Extract the [X, Y] coordinate from the center of the cell holding the provided text.  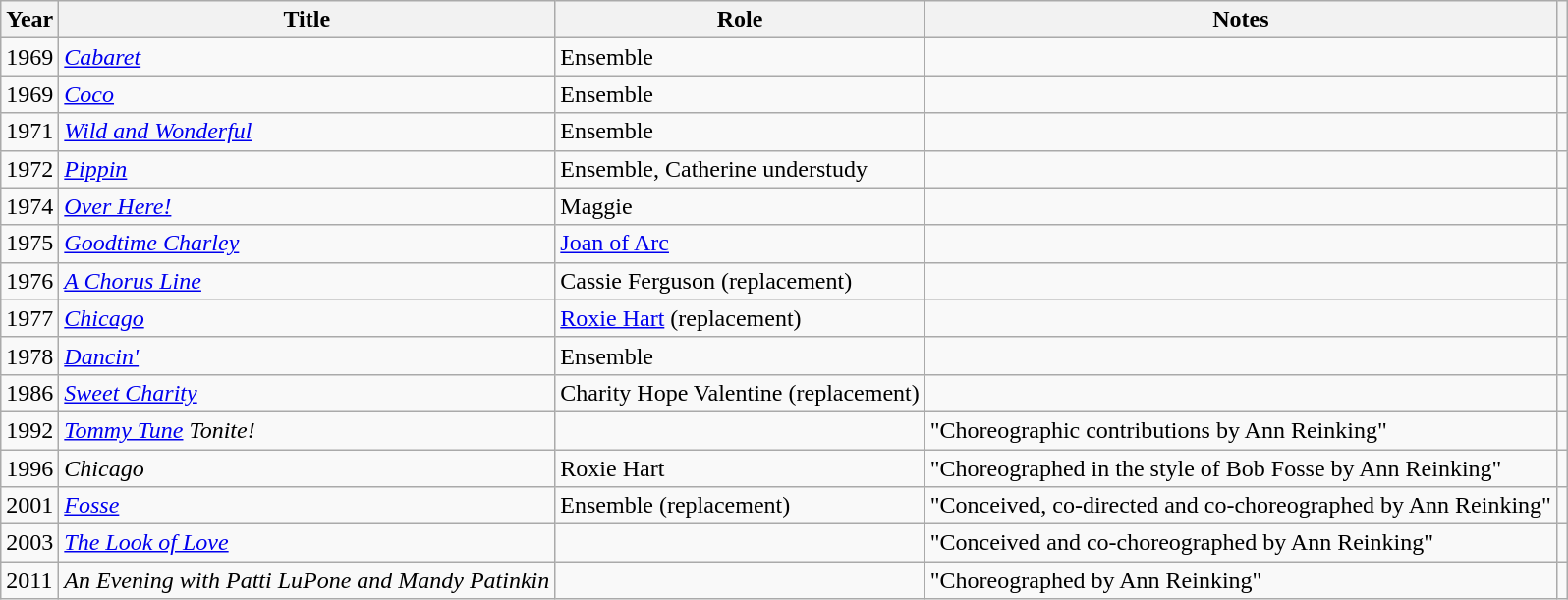
Dancin' [307, 355]
2003 [29, 543]
The Look of Love [307, 543]
Role [740, 20]
Sweet Charity [307, 393]
Ensemble (replacement) [740, 506]
"Conceived, co-directed and co-choreographed by Ann Reinking" [1240, 506]
Roxie Hart (replacement) [740, 318]
1978 [29, 355]
2011 [29, 580]
Over Here! [307, 206]
"Choreographed by Ann Reinking" [1240, 580]
1996 [29, 468]
"Choreographic contributions by Ann Reinking" [1240, 430]
Charity Hope Valentine (replacement) [740, 393]
Wild and Wonderful [307, 132]
Cassie Ferguson (replacement) [740, 281]
Coco [307, 94]
"Choreographed in the style of Bob Fosse by Ann Reinking" [1240, 468]
Notes [1240, 20]
Goodtime Charley [307, 244]
Fosse [307, 506]
Title [307, 20]
1974 [29, 206]
2001 [29, 506]
Ensemble, Catherine understudy [740, 169]
1977 [29, 318]
1972 [29, 169]
Year [29, 20]
An Evening with Patti LuPone and Mandy Patinkin [307, 580]
1975 [29, 244]
Cabaret [307, 57]
1986 [29, 393]
"Conceived and co-choreographed by Ann Reinking" [1240, 543]
1992 [29, 430]
Tommy Tune Tonite! [307, 430]
1976 [29, 281]
1971 [29, 132]
Pippin [307, 169]
A Chorus Line [307, 281]
Maggie [740, 206]
Joan of Arc [740, 244]
Roxie Hart [740, 468]
